Find where the given text appears and provide that cell's center as (X, Y) coordinate. 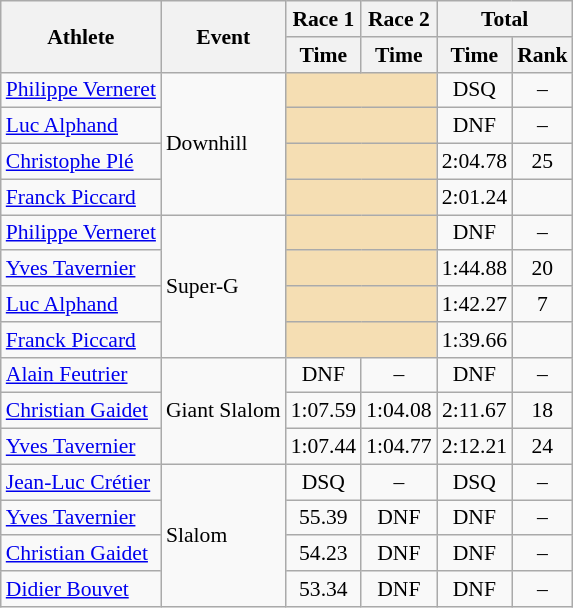
1:07.59 (324, 411)
24 (542, 447)
55.39 (324, 518)
1:04.77 (398, 447)
1:04.08 (398, 411)
Alain Feutrier (81, 375)
Downhill (224, 143)
Giant Slalom (224, 410)
2:11.67 (474, 411)
Total (505, 19)
53.34 (324, 589)
Event (224, 36)
Slalom (224, 535)
2:12.21 (474, 447)
Race 2 (398, 19)
1:44.88 (474, 269)
1:42.27 (474, 304)
2:01.24 (474, 197)
Super-G (224, 286)
18 (542, 411)
1:07.44 (324, 447)
Race 1 (324, 19)
Christophe Plé (81, 162)
Jean-Luc Crétier (81, 482)
1:39.66 (474, 340)
7 (542, 304)
20 (542, 269)
Rank (542, 55)
Athlete (81, 36)
54.23 (324, 554)
2:04.78 (474, 162)
25 (542, 162)
Didier Bouvet (81, 589)
